From the cell containing the given text, extract its center point as (x, y) coordinate. 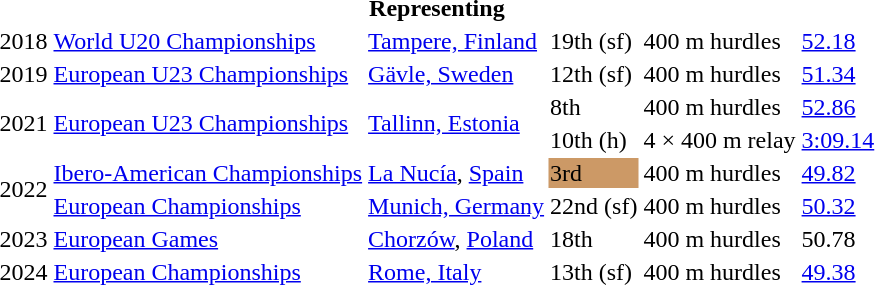
European Games (208, 239)
8th (594, 107)
Chorzów, Poland (456, 239)
12th (sf) (594, 74)
22nd (sf) (594, 206)
3rd (594, 173)
World U20 Championships (208, 41)
Munich, Germany (456, 206)
La Nucía, Spain (456, 173)
European Championships (208, 206)
Ibero-American Championships (208, 173)
10th (h) (594, 140)
19th (sf) (594, 41)
4 × 400 m relay (720, 140)
Tampere, Finland (456, 41)
Tallinn, Estonia (456, 124)
Gävle, Sweden (456, 74)
18th (594, 239)
